Provide the [X, Y] coordinate of the cell's center where the given text is located.  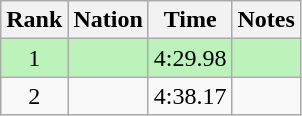
Nation [108, 20]
4:29.98 [190, 58]
4:38.17 [190, 96]
Rank [34, 20]
Time [190, 20]
1 [34, 58]
2 [34, 96]
Notes [266, 20]
